Scan for the cell matching the given text and deliver its [X, Y] coordinate at center. 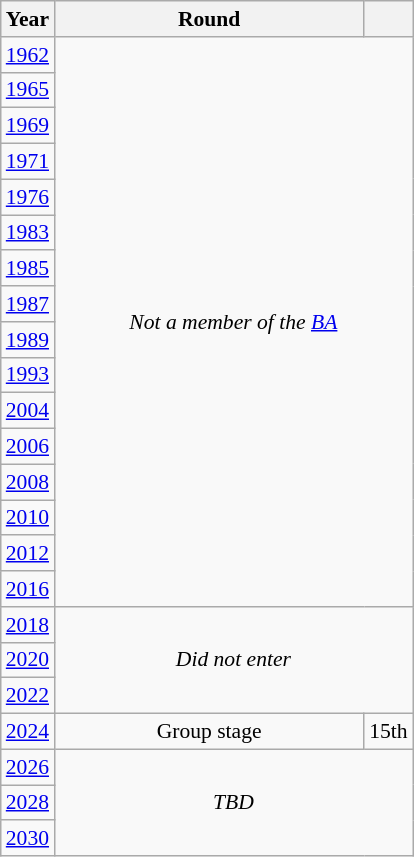
2012 [28, 554]
1993 [28, 375]
2028 [28, 803]
2026 [28, 767]
1962 [28, 55]
2010 [28, 518]
Group stage [209, 732]
1969 [28, 126]
2008 [28, 482]
1976 [28, 197]
Year [28, 19]
1971 [28, 162]
Did not enter [234, 660]
2024 [28, 732]
15th [388, 732]
2022 [28, 696]
1987 [28, 304]
1983 [28, 233]
TBD [234, 802]
2020 [28, 660]
2018 [28, 625]
Round [209, 19]
2004 [28, 411]
2006 [28, 447]
1989 [28, 340]
2030 [28, 839]
2016 [28, 589]
Not a member of the BA [234, 322]
1965 [28, 90]
1985 [28, 269]
